Capture the cell that displays the provided text and extract its (x, y) central coordinate. 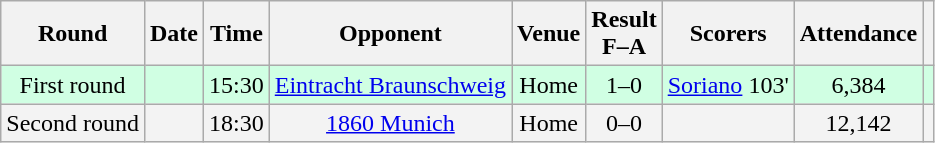
Eintracht Braunschweig (390, 85)
Scorers (728, 34)
Venue (549, 34)
Opponent (390, 34)
ResultF–A (624, 34)
Second round (73, 123)
12,142 (858, 123)
Date (174, 34)
6,384 (858, 85)
1–0 (624, 85)
0–0 (624, 123)
Round (73, 34)
Soriano 103' (728, 85)
Time (237, 34)
15:30 (237, 85)
18:30 (237, 123)
First round (73, 85)
Attendance (858, 34)
1860 Munich (390, 123)
